Identify which cell holds the provided text, then report its (x, y) central coordinate. 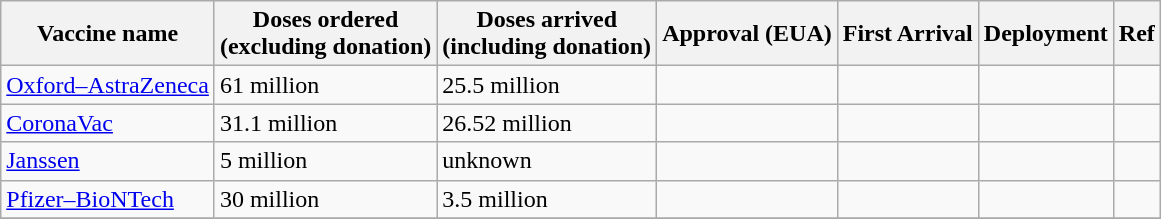
Approval (EUA) (748, 34)
unknown (547, 161)
CoronaVac (108, 123)
25.5 million (547, 85)
Ref (1136, 34)
Doses ordered(excluding donation) (325, 34)
5 million (325, 161)
31.1 million (325, 123)
Pfizer–BioNTech (108, 199)
First Arrival (908, 34)
Vaccine name (108, 34)
Deployment (1046, 34)
Doses arrived(including donation) (547, 34)
26.52 million (547, 123)
3.5 million (547, 199)
61 million (325, 85)
Janssen (108, 161)
30 million (325, 199)
Oxford–AstraZeneca (108, 85)
